Search for the cell housing the specified text and yield its (x, y) center coordinate. 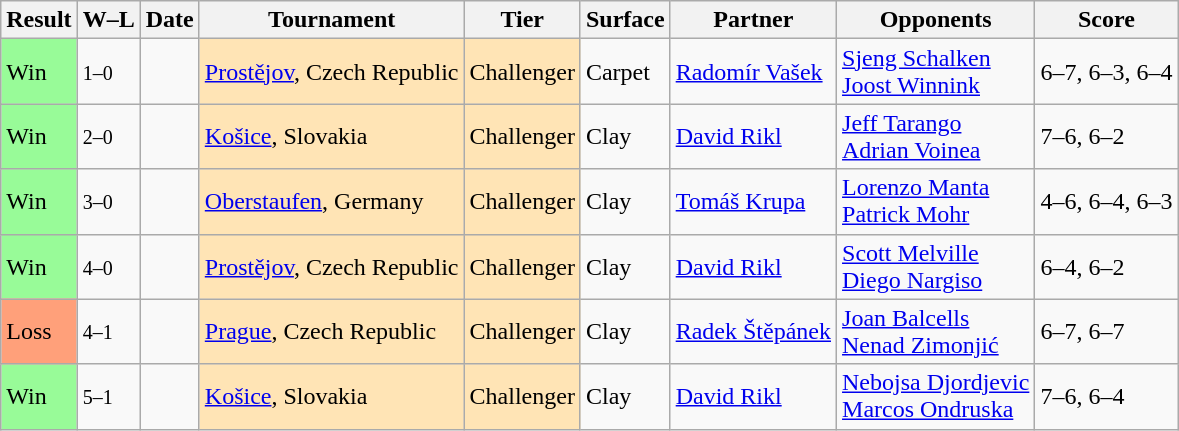
3–0 (108, 202)
Surface (625, 20)
Radomír Vašek (753, 72)
4–1 (108, 332)
Tournament (332, 20)
Sjeng Schalken Joost Winnink (936, 72)
Loss (39, 332)
7–6, 6–4 (1106, 396)
Prague, Czech Republic (332, 332)
Joan Balcells Nenad Zimonjić (936, 332)
W–L (108, 20)
Lorenzo Manta Patrick Mohr (936, 202)
Date (170, 20)
4–0 (108, 266)
Carpet (625, 72)
Radek Štěpánek (753, 332)
Scott Melville Diego Nargiso (936, 266)
1–0 (108, 72)
4–6, 6–4, 6–3 (1106, 202)
7–6, 6–2 (1106, 136)
Oberstaufen, Germany (332, 202)
5–1 (108, 396)
6–7, 6–3, 6–4 (1106, 72)
6–7, 6–7 (1106, 332)
Tier (522, 20)
2–0 (108, 136)
Score (1106, 20)
Nebojsa Djordjevic Marcos Ondruska (936, 396)
Tomáš Krupa (753, 202)
Result (39, 20)
Opponents (936, 20)
Partner (753, 20)
Jeff Tarango Adrian Voinea (936, 136)
6–4, 6–2 (1106, 266)
